Provide the [X, Y] coordinate of the cell's center where the given text is located.  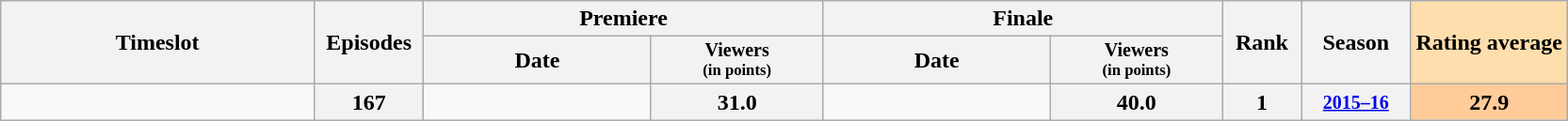
1 [1262, 102]
Episodes [368, 43]
2015–16 [1356, 102]
31.0 [736, 102]
Rating average [1489, 43]
40.0 [1136, 102]
Premiere [623, 19]
167 [368, 102]
Season [1356, 43]
Timeslot [158, 43]
27.9 [1489, 102]
Finale [1023, 19]
Rank [1262, 43]
